Search for the cell housing the specified text and yield its (x, y) center coordinate. 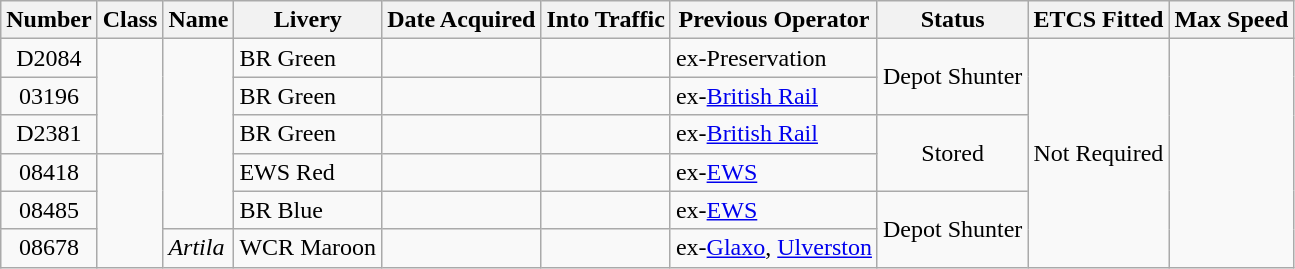
D2084 (49, 58)
Number (49, 20)
Not Required (1098, 153)
Class (130, 20)
Artila (198, 248)
Into Traffic (606, 20)
Previous Operator (774, 20)
WCR Maroon (308, 248)
08678 (49, 248)
03196 (49, 96)
Stored (952, 153)
08418 (49, 172)
ETCS Fitted (1098, 20)
Name (198, 20)
Date Acquired (462, 20)
BR Blue (308, 210)
Max Speed (1232, 20)
Status (952, 20)
08485 (49, 210)
D2381 (49, 134)
EWS Red (308, 172)
ex-Preservation (774, 58)
ex-Glaxo, Ulverston (774, 248)
Livery (308, 20)
